Detect which cell encompasses the target text, then output its [X, Y] center coordinate. 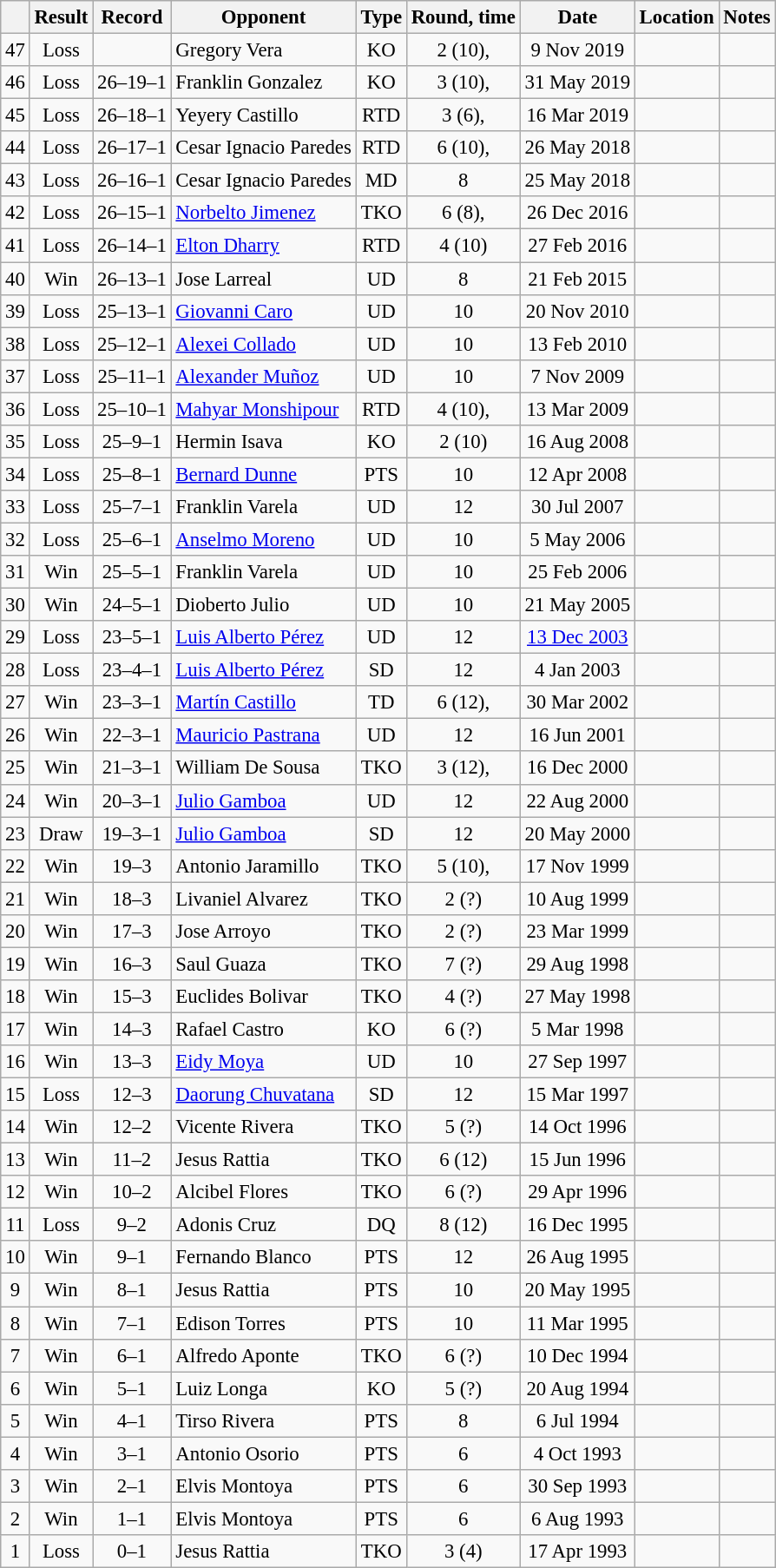
16 Jun 2001 [577, 735]
MD [381, 181]
30 Jul 2007 [577, 507]
Vicente Rivera [264, 1127]
3–1 [132, 1453]
11–2 [132, 1160]
22–3–1 [132, 735]
13 Mar 2009 [577, 409]
Martín Castillo [264, 702]
14 Oct 1996 [577, 1127]
0–1 [132, 1552]
25–13–1 [132, 311]
6 Jul 1994 [577, 1420]
4–1 [132, 1420]
42 [16, 213]
Alfredo Aponte [264, 1355]
25–7–1 [132, 507]
26 Aug 1995 [577, 1258]
William De Sousa [264, 768]
Franklin Gonzalez [264, 82]
13 [16, 1160]
25–8–1 [132, 474]
Elton Dharry [264, 246]
Adonis Cruz [264, 1225]
4 (10) [464, 246]
6–1 [132, 1355]
20 May 2000 [577, 833]
23–5–1 [132, 637]
43 [16, 181]
25–11–1 [132, 376]
24–5–1 [132, 605]
24 [16, 800]
10 Aug 1999 [577, 899]
Dioberto Julio [264, 605]
5 (10), [464, 866]
Bernard Dunne [264, 474]
20 May 1995 [577, 1290]
Draw [61, 833]
19–3–1 [132, 833]
2–1 [132, 1486]
16–3 [132, 964]
36 [16, 409]
26–18–1 [132, 115]
28 [16, 670]
Type [381, 17]
30 [16, 605]
9 [16, 1290]
DQ [381, 1225]
17 Apr 1993 [577, 1552]
2 (10) [464, 442]
22 [16, 866]
15–3 [132, 997]
Giovanni Caro [264, 311]
11 Mar 1995 [577, 1323]
3 (4) [464, 1552]
25 Feb 2006 [577, 572]
41 [16, 246]
26–16–1 [132, 181]
45 [16, 115]
6 (12), [464, 702]
TD [381, 702]
2 [16, 1519]
16 Dec 1995 [577, 1225]
23 Mar 1999 [577, 932]
Fernando Blanco [264, 1258]
17–3 [132, 932]
Alexander Muñoz [264, 376]
26–17–1 [132, 148]
6 (10), [464, 148]
10–2 [132, 1192]
20 [16, 932]
Hermin Isava [264, 442]
12–2 [132, 1127]
Saul Guaza [264, 964]
26–13–1 [132, 279]
1–1 [132, 1519]
Luiz Longa [264, 1388]
30 Sep 1993 [577, 1486]
21 [16, 899]
15 [16, 1095]
27 Sep 1997 [577, 1062]
32 [16, 539]
Rafael Castro [264, 1029]
Euclides Bolivar [264, 997]
3 (6), [464, 115]
33 [16, 507]
31 May 2019 [577, 82]
14–3 [132, 1029]
8 (12) [464, 1225]
26–15–1 [132, 213]
11 [16, 1225]
4 [16, 1453]
Record [132, 17]
5 Mar 1998 [577, 1029]
26 May 2018 [577, 148]
21 May 2005 [577, 605]
17 Nov 1999 [577, 866]
Eidy Moya [264, 1062]
Daorung Chuvatana [264, 1095]
34 [16, 474]
9–2 [132, 1225]
Jose Arroyo [264, 932]
30 Mar 2002 [577, 702]
16 Aug 2008 [577, 442]
6 (8), [464, 213]
26 Dec 2016 [577, 213]
47 [16, 50]
5–1 [132, 1388]
4 Oct 1993 [577, 1453]
37 [16, 376]
Antonio Osorio [264, 1453]
Mauricio Pastrana [264, 735]
Anselmo Moreno [264, 539]
17 [16, 1029]
Tirso Rivera [264, 1420]
Location [677, 17]
25–9–1 [132, 442]
26 [16, 735]
35 [16, 442]
4 Jan 2003 [577, 670]
8–1 [132, 1290]
29 [16, 637]
21 Feb 2015 [577, 279]
27 May 1998 [577, 997]
Yeyery Castillo [264, 115]
31 [16, 572]
44 [16, 148]
14 [16, 1127]
6 (12) [464, 1160]
12 Apr 2008 [577, 474]
Alexei Collado [264, 344]
27 Feb 2016 [577, 246]
Date [577, 17]
9 Nov 2019 [577, 50]
18–3 [132, 899]
40 [16, 279]
46 [16, 82]
25–6–1 [132, 539]
9–1 [132, 1258]
20–3–1 [132, 800]
23–3–1 [132, 702]
3 (10), [464, 82]
22 Aug 2000 [577, 800]
Jose Larreal [264, 279]
29 Apr 1996 [577, 1192]
25 [16, 768]
18 [16, 997]
7 (?) [464, 964]
15 Jun 1996 [577, 1160]
26–19–1 [132, 82]
25–5–1 [132, 572]
7–1 [132, 1323]
27 [16, 702]
5 May 2006 [577, 539]
Livaniel Alvarez [264, 899]
5 [16, 1420]
Opponent [264, 17]
19 [16, 964]
3 (12), [464, 768]
25–12–1 [132, 344]
6 Aug 1993 [577, 1519]
7 Nov 2009 [577, 376]
23 [16, 833]
Gregory Vera [264, 50]
10 Dec 1994 [577, 1355]
29 Aug 1998 [577, 964]
Antonio Jaramillo [264, 866]
Alcibel Flores [264, 1192]
3 [16, 1486]
15 Mar 1997 [577, 1095]
25–10–1 [132, 409]
16 [16, 1062]
16 Dec 2000 [577, 768]
21–3–1 [132, 768]
Round, time [464, 17]
Norbelto Jimenez [264, 213]
7 [16, 1355]
Notes [746, 17]
25 May 2018 [577, 181]
13 Feb 2010 [577, 344]
12–3 [132, 1095]
26–14–1 [132, 246]
20 Aug 1994 [577, 1388]
13 Dec 2003 [577, 637]
4 (?) [464, 997]
Mahyar Monshipour [264, 409]
Result [61, 17]
1 [16, 1552]
4 (10), [464, 409]
38 [16, 344]
20 Nov 2010 [577, 311]
Edison Torres [264, 1323]
2 (10), [464, 50]
39 [16, 311]
23–4–1 [132, 670]
19–3 [132, 866]
16 Mar 2019 [577, 115]
13–3 [132, 1062]
